Determine the (X, Y) coordinate at the center of the cell enclosing the given text.  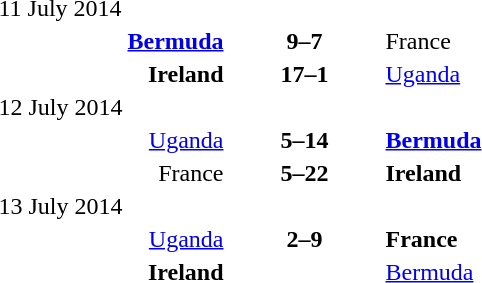
9–7 (304, 41)
2–9 (304, 239)
5–14 (304, 140)
5–22 (304, 173)
17–1 (304, 74)
